Locate the cell with the specified text and output its [X, Y] center coordinate. 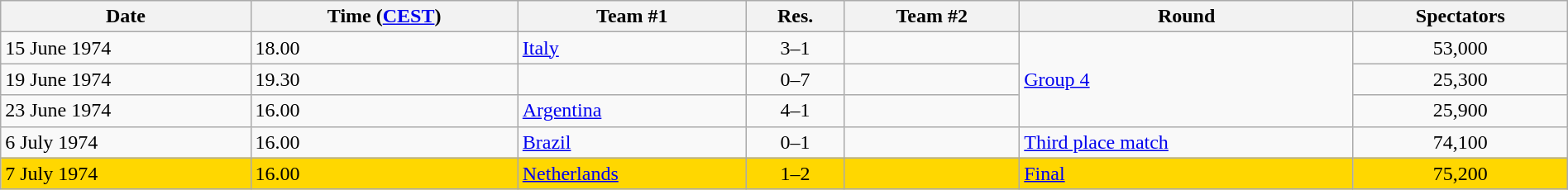
Netherlands [632, 173]
15 June 1974 [126, 48]
7 July 1974 [126, 173]
Third place match [1187, 142]
Date [126, 17]
25,900 [1460, 111]
19 June 1974 [126, 79]
3–1 [795, 48]
19.30 [384, 79]
Team #1 [632, 17]
1–2 [795, 173]
Team #2 [932, 17]
Brazil [632, 142]
4–1 [795, 111]
Round [1187, 17]
25,300 [1460, 79]
Argentina [632, 111]
18.00 [384, 48]
Spectators [1460, 17]
Time (CEST) [384, 17]
23 June 1974 [126, 111]
75,200 [1460, 173]
0–7 [795, 79]
74,100 [1460, 142]
53,000 [1460, 48]
6 July 1974 [126, 142]
0–1 [795, 142]
Final [1187, 173]
Italy [632, 48]
Group 4 [1187, 79]
Res. [795, 17]
